Determine the [x, y] coordinate at the center of the cell enclosing the given text.  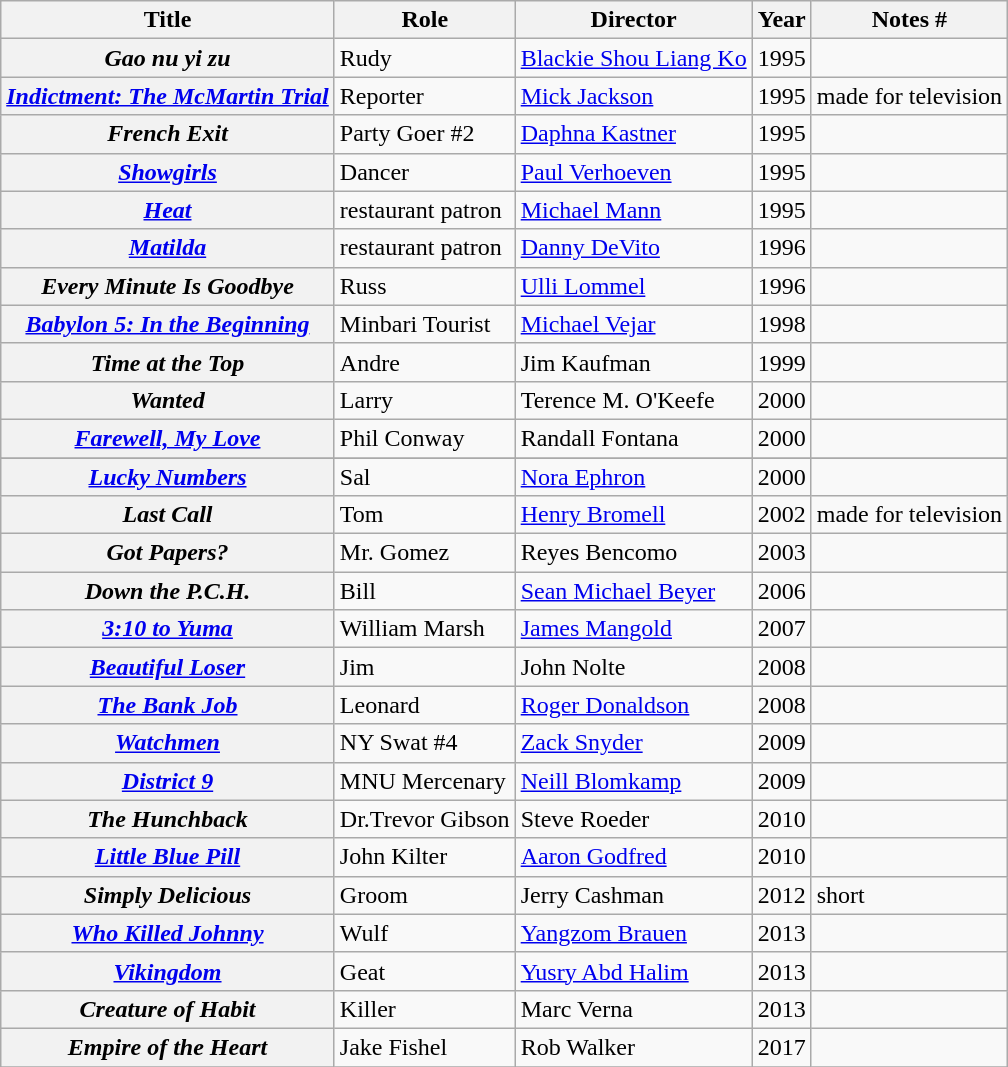
Time at the Top [168, 362]
Neill Blomkamp [634, 781]
Yusry Abd Halim [634, 971]
Farewell, My Love [168, 438]
The Bank Job [168, 705]
Terence M. O'Keefe [634, 400]
Little Blue Pill [168, 857]
French Exit [168, 134]
Randall Fontana [634, 438]
Director [634, 20]
Simply Delicious [168, 895]
Party Goer #2 [424, 134]
Daphna Kastner [634, 134]
Killer [424, 1009]
2017 [782, 1047]
2007 [782, 629]
Creature of Habit [168, 1009]
Michael Vejar [634, 324]
Zack Snyder [634, 743]
Mick Jackson [634, 96]
Paul Verhoeven [634, 172]
Sean Michael Beyer [634, 591]
Last Call [168, 515]
Henry Bromell [634, 515]
Larry [424, 400]
Marc Verna [634, 1009]
Roger Donaldson [634, 705]
Jim [424, 667]
Mr. Gomez [424, 553]
Tom [424, 515]
Empire of the Heart [168, 1047]
Got Papers? [168, 553]
Ulli Lommel [634, 286]
Reyes Bencomo [634, 553]
Jerry Cashman [634, 895]
James Mangold [634, 629]
The Hunchback [168, 819]
Showgirls [168, 172]
Jim Kaufman [634, 362]
2012 [782, 895]
Beautiful Loser [168, 667]
Dr.Trevor Gibson [424, 819]
District 9 [168, 781]
William Marsh [424, 629]
Nora Ephron [634, 477]
Geat [424, 971]
2006 [782, 591]
1998 [782, 324]
Gao nu yi zu [168, 58]
John Nolte [634, 667]
Matilda [168, 248]
Aaron Godfred [634, 857]
Who Killed Johnny [168, 933]
Lucky Numbers [168, 477]
Heat [168, 210]
Role [424, 20]
2003 [782, 553]
Rudy [424, 58]
Andre [424, 362]
short [909, 895]
Year [782, 20]
Rob Walker [634, 1047]
Down the P.C.H. [168, 591]
Every Minute Is Goodbye [168, 286]
2002 [782, 515]
Russ [424, 286]
Danny DeVito [634, 248]
Minbari Tourist [424, 324]
MNU Mercenary [424, 781]
Phil Conway [424, 438]
Babylon 5: In the Beginning [168, 324]
Groom [424, 895]
John Kilter [424, 857]
3:10 to Yuma [168, 629]
Vikingdom [168, 971]
Wanted [168, 400]
Yangzom Brauen [634, 933]
Notes # [909, 20]
Dancer [424, 172]
Bill [424, 591]
Jake Fishel [424, 1047]
1999 [782, 362]
Indictment: The McMartin Trial [168, 96]
NY Swat #4 [424, 743]
Reporter [424, 96]
Michael Mann [634, 210]
Leonard [424, 705]
Title [168, 20]
Wulf [424, 933]
Steve Roeder [634, 819]
Sal [424, 477]
Watchmen [168, 743]
Blackie Shou Liang Ko [634, 58]
